Find where the given text appears and provide that cell's center as [x, y] coordinate. 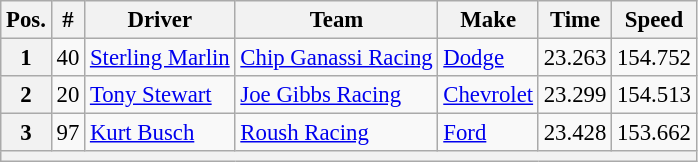
23.428 [574, 133]
# [68, 20]
153.662 [654, 133]
Tony Stewart [160, 95]
154.752 [654, 58]
Make [488, 20]
Dodge [488, 58]
20 [68, 95]
Team [336, 20]
Pos. [26, 20]
Chevrolet [488, 95]
40 [68, 58]
Roush Racing [336, 133]
2 [26, 95]
Sterling Marlin [160, 58]
23.299 [574, 95]
Ford [488, 133]
97 [68, 133]
Speed [654, 20]
154.513 [654, 95]
1 [26, 58]
Driver [160, 20]
Joe Gibbs Racing [336, 95]
3 [26, 133]
Chip Ganassi Racing [336, 58]
23.263 [574, 58]
Time [574, 20]
Kurt Busch [160, 133]
